Locate the cell with the specified text and output its (x, y) center coordinate. 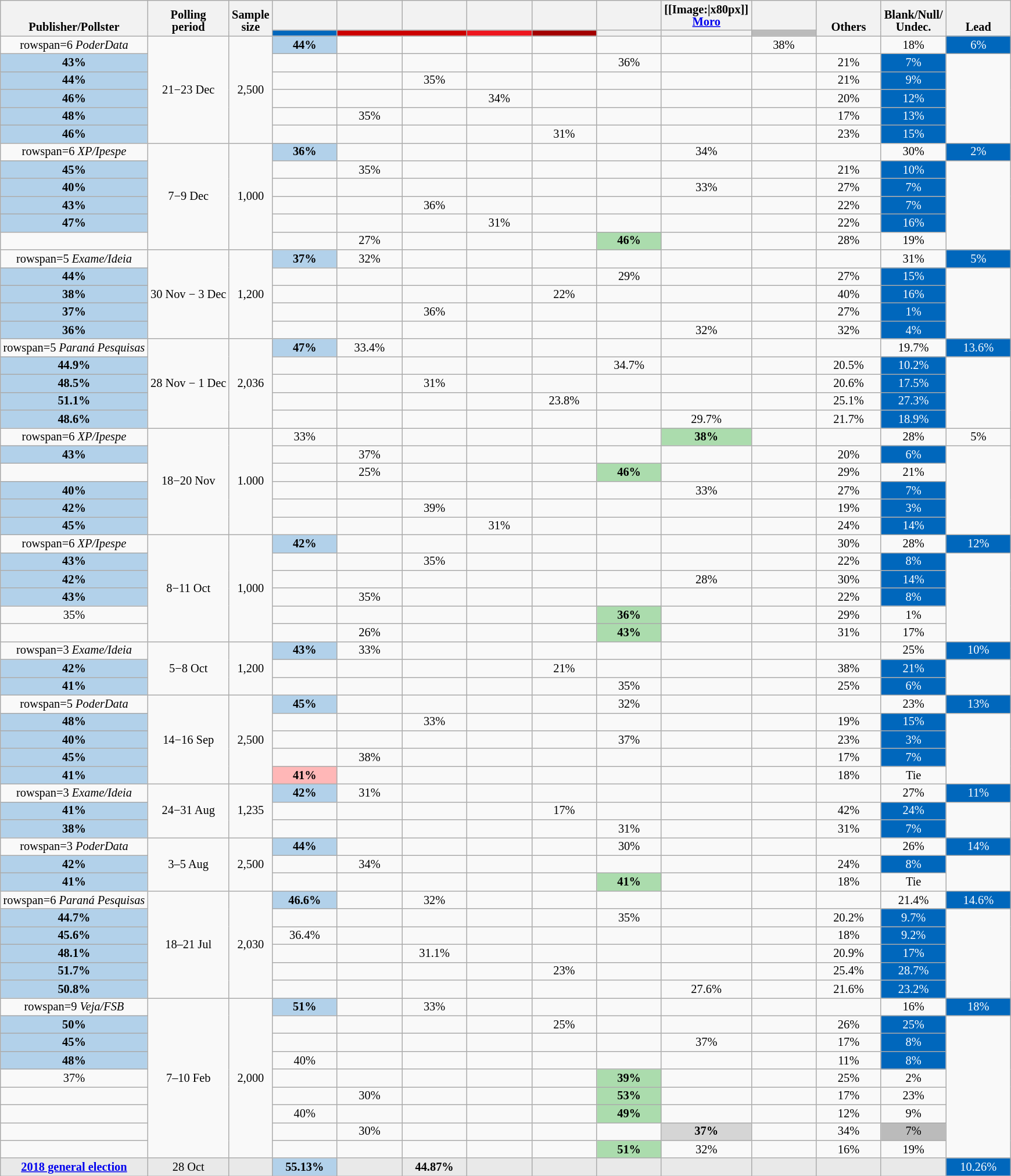
9.2% (913, 935)
51.7% (74, 971)
23.8% (564, 401)
7–10 Feb (188, 1078)
1,235 (250, 811)
24−31 Aug (188, 811)
28 Oct (188, 1167)
14−16 Sep (188, 739)
4% (913, 330)
45.6% (74, 935)
2,036 (250, 383)
48.1% (74, 953)
49% (629, 1113)
rowspan=9 Veja/FSB (74, 1006)
2018 general election (74, 1167)
10.2% (913, 365)
21.6% (849, 989)
2,030 (250, 944)
21.7% (849, 418)
28.7% (913, 971)
rowspan=5 Exame/Ideia (74, 259)
48.5% (74, 383)
19.7% (913, 347)
rowspan=6 PoderData (74, 45)
55.13% (304, 1167)
18–21 Jul (188, 944)
20.5% (849, 365)
21.4% (913, 899)
28 Nov − 1 Dec (188, 383)
51.1% (74, 401)
34.7% (629, 365)
Blank/Null/Undec. (913, 17)
53% (629, 1096)
8−11 Oct (188, 588)
1.000 (250, 481)
Samplesize (250, 17)
[[Image:|x80px]]Moro (707, 15)
31.1% (435, 953)
44.9% (74, 365)
rowspan=6 Paraná Pesquisas (74, 899)
20.6% (849, 383)
25.1% (849, 401)
2,000 (250, 1078)
13.6% (978, 347)
27.6% (707, 989)
29.7% (707, 418)
7−9 Dec (188, 196)
18.9% (913, 418)
44.7% (74, 918)
9.7% (913, 918)
Publisher/Pollster (74, 17)
25.4% (849, 971)
20.2% (849, 918)
rowspan=3 PoderData (74, 846)
46.6% (304, 899)
14.6% (978, 899)
30 Nov − 3 Dec (188, 294)
Lead (978, 17)
23.2% (913, 989)
Others (849, 17)
3–5 Aug (188, 864)
17.5% (913, 383)
10.26% (978, 1167)
33.4% (370, 347)
50% (74, 1025)
27.3% (913, 401)
48.6% (74, 418)
Pollingperiod (188, 17)
5−8 Oct (188, 668)
20.9% (849, 953)
50.8% (74, 989)
44.87% (435, 1167)
21−23 Dec (188, 89)
rowspan=5 PoderData (74, 704)
18−20 Nov (188, 481)
36.4% (304, 935)
rowspan=5 Paraná Pesquisas (74, 347)
